Extract the (X, Y) coordinate from the center of the cell holding the provided text.  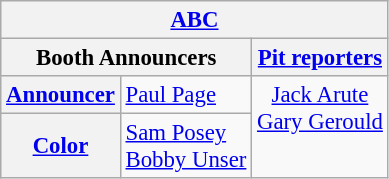
Booth Announcers (126, 58)
Paul Page (186, 95)
Pit reporters (320, 58)
ABC (194, 20)
Sam PoseyBobby Unser (186, 146)
Jack AruteGary Gerould (320, 127)
Color (60, 146)
Announcer (60, 95)
